Detect which cell encompasses the target text, then output its [x, y] center coordinate. 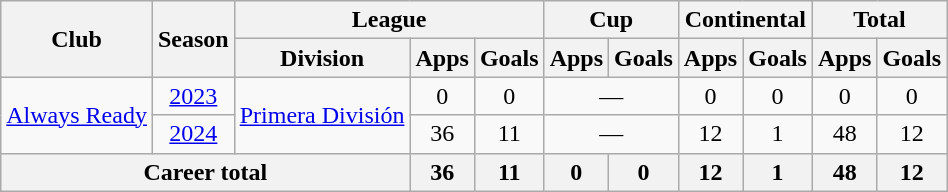
Career total [206, 172]
Division [322, 58]
Total [879, 20]
Club [77, 39]
Continental [745, 20]
2024 [193, 134]
League [389, 20]
Primera División [322, 115]
Always Ready [77, 115]
2023 [193, 96]
Cup [611, 20]
Season [193, 39]
